Scan for the cell matching the given text and deliver its [X, Y] coordinate at center. 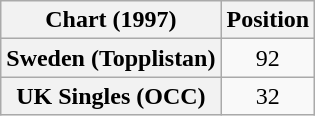
32 [268, 96]
UK Singles (OCC) [111, 96]
Chart (1997) [111, 20]
92 [268, 58]
Sweden (Topplistan) [111, 58]
Position [268, 20]
